Extract the (X, Y) coordinate from the center of the cell holding the provided text.  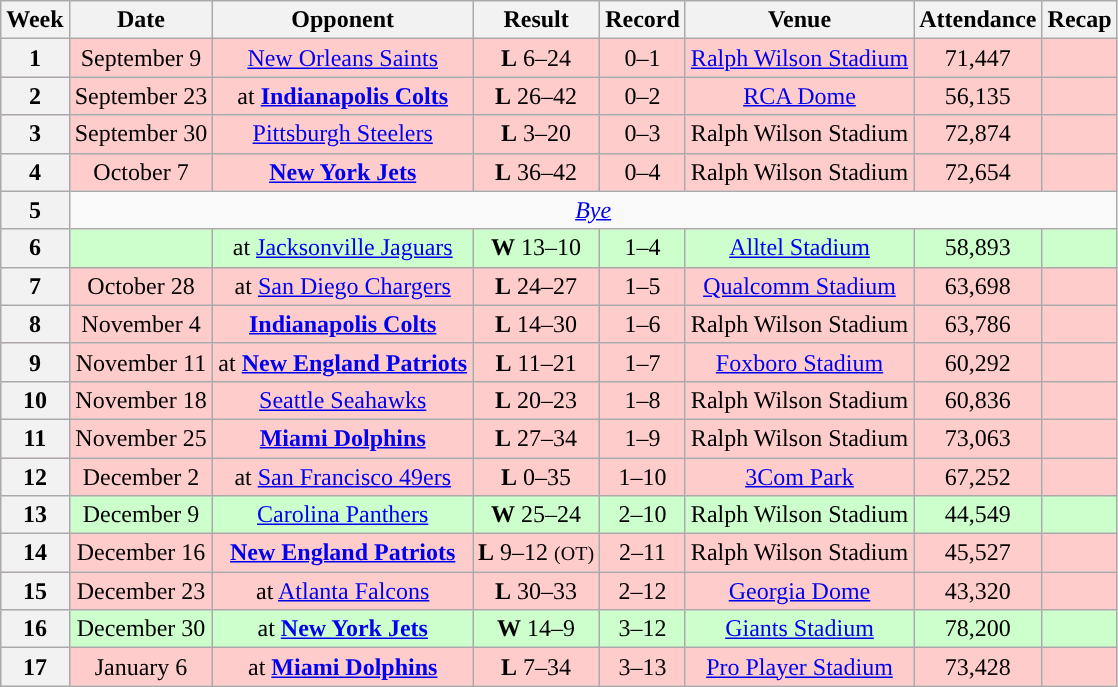
Foxboro Stadium (799, 362)
W 14–9 (536, 629)
at San Diego Chargers (343, 286)
Pro Player Stadium (799, 667)
New Orleans Saints (343, 58)
January 6 (141, 667)
L 14–30 (536, 324)
L 24–27 (536, 286)
September 23 (141, 96)
4 (35, 172)
43,320 (978, 591)
1–5 (643, 286)
at San Francisco 49ers (343, 477)
September 9 (141, 58)
at New England Patriots (343, 362)
Pittsburgh Steelers (343, 134)
at Atlanta Falcons (343, 591)
63,786 (978, 324)
72,874 (978, 134)
November 4 (141, 324)
L 20–23 (536, 400)
12 (35, 477)
2–11 (643, 553)
10 (35, 400)
W 13–10 (536, 248)
3–12 (643, 629)
Recap (1080, 20)
L 11–21 (536, 362)
60,292 (978, 362)
New England Patriots (343, 553)
67,252 (978, 477)
Week (35, 20)
Miami Dolphins (343, 438)
0–2 (643, 96)
1–10 (643, 477)
Bye (593, 210)
14 (35, 553)
3Com Park (799, 477)
December 9 (141, 515)
7 (35, 286)
L 36–42 (536, 172)
Georgia Dome (799, 591)
December 30 (141, 629)
0–4 (643, 172)
8 (35, 324)
at New York Jets (343, 629)
L 0–35 (536, 477)
1 (35, 58)
45,527 (978, 553)
Date (141, 20)
Qualcomm Stadium (799, 286)
6 (35, 248)
44,549 (978, 515)
73,063 (978, 438)
October 28 (141, 286)
New York Jets (343, 172)
Record (643, 20)
November 11 (141, 362)
73,428 (978, 667)
0–1 (643, 58)
L 3–20 (536, 134)
2–10 (643, 515)
December 2 (141, 477)
Alltel Stadium (799, 248)
5 (35, 210)
Opponent (343, 20)
Indianapolis Colts (343, 324)
56,135 (978, 96)
L 7–34 (536, 667)
2–12 (643, 591)
3 (35, 134)
15 (35, 591)
December 23 (141, 591)
11 (35, 438)
17 (35, 667)
78,200 (978, 629)
1–6 (643, 324)
L 9–12 (OT) (536, 553)
2 (35, 96)
9 (35, 362)
63,698 (978, 286)
October 7 (141, 172)
72,654 (978, 172)
L 6–24 (536, 58)
November 18 (141, 400)
1–4 (643, 248)
13 (35, 515)
at Miami Dolphins (343, 667)
RCA Dome (799, 96)
Venue (799, 20)
60,836 (978, 400)
Result (536, 20)
1–9 (643, 438)
September 30 (141, 134)
L 26–42 (536, 96)
W 25–24 (536, 515)
December 16 (141, 553)
58,893 (978, 248)
71,447 (978, 58)
1–8 (643, 400)
Attendance (978, 20)
16 (35, 629)
Giants Stadium (799, 629)
L 27–34 (536, 438)
0–3 (643, 134)
Carolina Panthers (343, 515)
1–7 (643, 362)
at Jacksonville Jaguars (343, 248)
3–13 (643, 667)
L 30–33 (536, 591)
November 25 (141, 438)
at Indianapolis Colts (343, 96)
Seattle Seahawks (343, 400)
